Locate the cell with the specified text and output its (x, y) center coordinate. 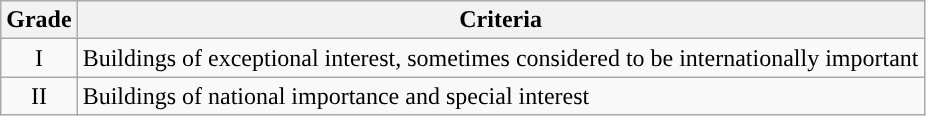
I (39, 58)
Grade (39, 20)
Buildings of exceptional interest, sometimes considered to be internationally important (500, 58)
Buildings of national importance and special interest (500, 96)
Criteria (500, 20)
II (39, 96)
